Locate the cell with the specified text and output its [X, Y] center coordinate. 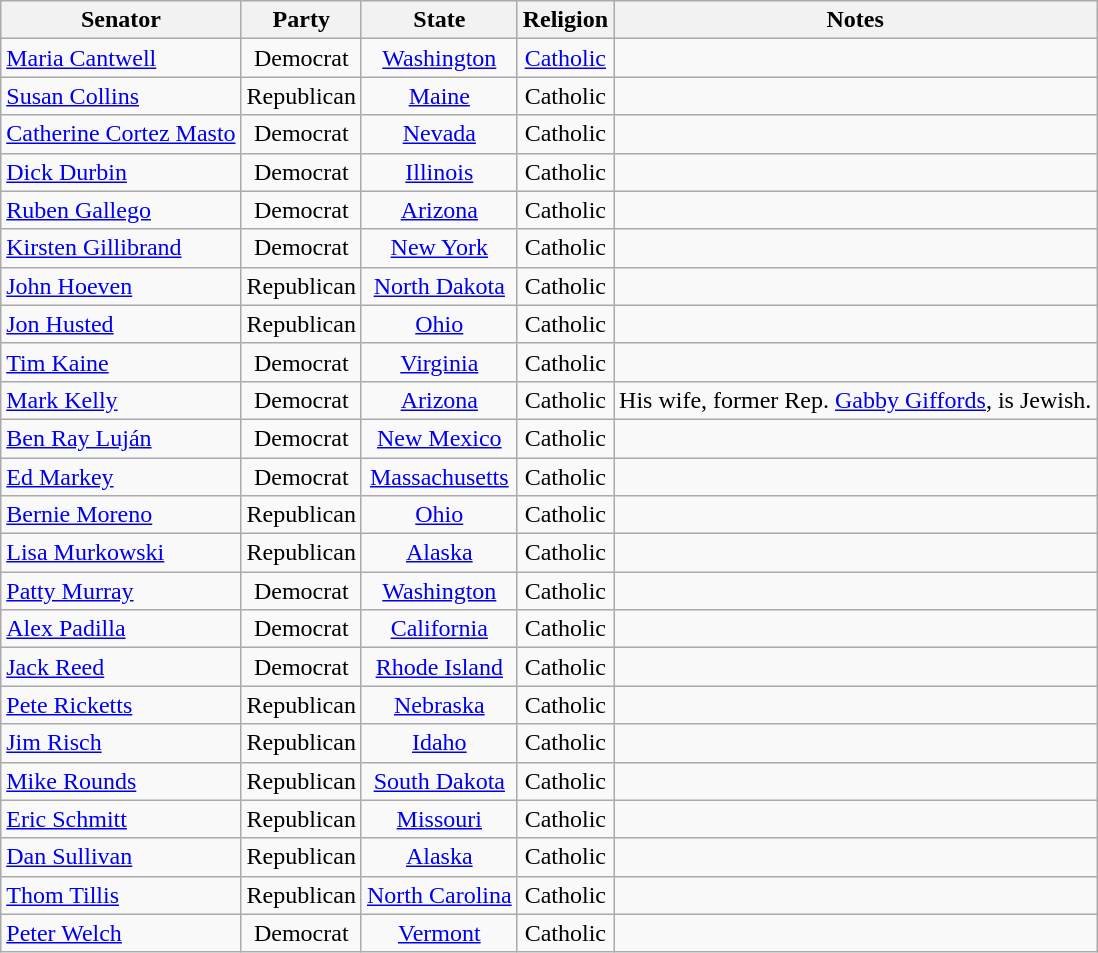
Alex Padilla [121, 629]
Nebraska [439, 705]
South Dakota [439, 781]
North Carolina [439, 895]
Maria Cantwell [121, 58]
Pete Ricketts [121, 705]
Maine [439, 96]
Thom Tillis [121, 895]
California [439, 629]
New York [439, 248]
Catherine Cortez Masto [121, 134]
State [439, 20]
Nevada [439, 134]
New Mexico [439, 438]
Rhode Island [439, 667]
Religion [565, 20]
Ben Ray Luján [121, 438]
Patty Murray [121, 591]
Missouri [439, 819]
Kirsten Gillibrand [121, 248]
Ruben Gallego [121, 210]
Susan Collins [121, 96]
Jim Risch [121, 743]
Dick Durbin [121, 172]
His wife, former Rep. Gabby Giffords, is Jewish. [856, 400]
John Hoeven [121, 286]
Dan Sullivan [121, 857]
Mark Kelly [121, 400]
Lisa Murkowski [121, 553]
Virginia [439, 362]
Massachusetts [439, 477]
Bernie Moreno [121, 515]
Illinois [439, 172]
Jon Husted [121, 324]
Ed Markey [121, 477]
Notes [856, 20]
Idaho [439, 743]
Mike Rounds [121, 781]
Eric Schmitt [121, 819]
Tim Kaine [121, 362]
Senator [121, 20]
Party [301, 20]
Jack Reed [121, 667]
North Dakota [439, 286]
Vermont [439, 933]
Peter Welch [121, 933]
